Detect which cell encompasses the target text, then output its [x, y] center coordinate. 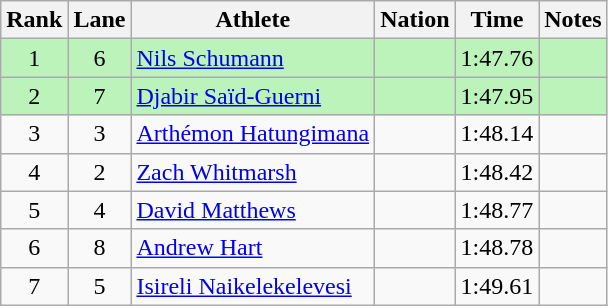
Nils Schumann [253, 58]
1:48.14 [497, 134]
Zach Whitmarsh [253, 172]
Rank [34, 20]
1:48.78 [497, 248]
1:49.61 [497, 286]
David Matthews [253, 210]
Nation [415, 20]
Lane [100, 20]
1:48.77 [497, 210]
Arthémon Hatungimana [253, 134]
Isireli Naikelekelevesi [253, 286]
1:47.95 [497, 96]
Athlete [253, 20]
1:48.42 [497, 172]
1:47.76 [497, 58]
Notes [573, 20]
Djabir Saïd-Guerni [253, 96]
1 [34, 58]
Andrew Hart [253, 248]
Time [497, 20]
8 [100, 248]
